Pinpoint the cell where the given text exists, returning its [X, Y] midpoint coordinate. 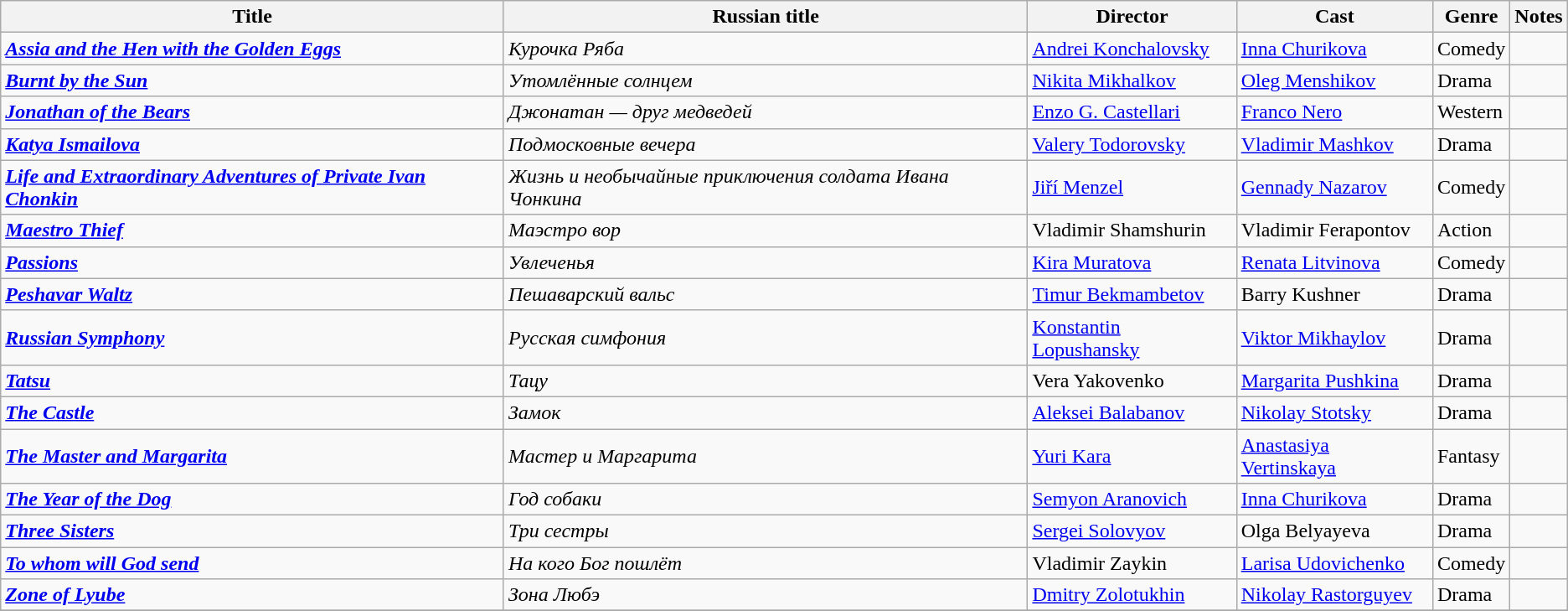
Maestro Thief [253, 230]
Jiří Menzel [1132, 188]
Тацу [766, 381]
Margarita Pushkina [1334, 381]
Подмосковные вечера [766, 144]
Маэстро вор [766, 230]
Genre [1471, 17]
Замок [766, 412]
Katya Ismailova [253, 144]
Kira Muratova [1132, 262]
To whom will God send [253, 563]
Renata Litvinova [1334, 262]
Мастер и Маргарита [766, 456]
Larisa Udovichenko [1334, 563]
Barry Kushner [1334, 294]
Andrei Konchalovsky [1132, 49]
Yuri Kara [1132, 456]
Western [1471, 112]
Жизнь и необычайные приключения солдата Ивана Чонкина [766, 188]
Nikita Mikhalkov [1132, 80]
Курочка Ряба [766, 49]
Sergei Solovyov [1132, 531]
Semyon Aranovich [1132, 500]
Passions [253, 262]
Title [253, 17]
Джонатан — друг медведей [766, 112]
Anastasiya Vertinskaya [1334, 456]
Tatsu [253, 381]
Vladimir Zaykin [1132, 563]
The Year of the Dog [253, 500]
Enzo G. Castellari [1132, 112]
Jonathan of the Bears [253, 112]
Notes [1539, 17]
The Master and Margarita [253, 456]
Пешаварский вальс [766, 294]
Cast [1334, 17]
Viktor Mikhaylov [1334, 337]
Three Sisters [253, 531]
Timur Bekmambetov [1132, 294]
Vladimir Shamshurin [1132, 230]
Nikolay Rastorguyev [1334, 595]
Action [1471, 230]
The Castle [253, 412]
Год собаки [766, 500]
Life and Extraordinary Adventures of Private Ivan Chonkin [253, 188]
Valery Todorovsky [1132, 144]
Зона Любэ [766, 595]
Три сестры [766, 531]
Russian title [766, 17]
Burnt by the Sun [253, 80]
Russian Symphony [253, 337]
Dmitry Zolotukhin [1132, 595]
Konstantin Lopushansky [1132, 337]
Увлеченья [766, 262]
Fantasy [1471, 456]
Gennady Nazarov [1334, 188]
Director [1132, 17]
На кого Бог пошлёт [766, 563]
Franco Nero [1334, 112]
Утомлённые солнцем [766, 80]
Русская симфония [766, 337]
Vladimir Mashkov [1334, 144]
Nikolay Stotsky [1334, 412]
Oleg Menshikov [1334, 80]
Assia and the Hen with the Golden Eggs [253, 49]
Vladimir Ferapontov [1334, 230]
Zone of Lyube [253, 595]
Olga Belyayeva [1334, 531]
Vera Yakovenko [1132, 381]
Aleksei Balabanov [1132, 412]
Peshavar Waltz [253, 294]
